Output the [x, y] coordinate of the center of the cell containing the given text.  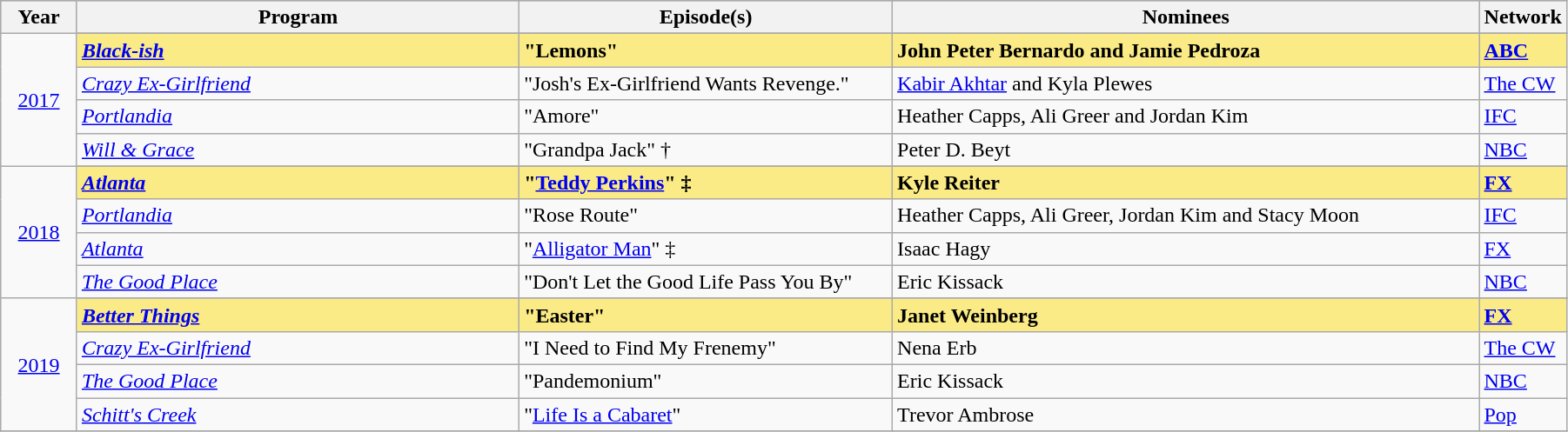
2017 [39, 100]
Schitt's Creek [298, 415]
2018 [39, 232]
Janet Weinberg [1186, 315]
Heather Capps, Ali Greer, Jordan Kim and Stacy Moon [1186, 216]
Black-ish [298, 50]
"Pandemonium" [707, 381]
Year [39, 17]
Heather Capps, Ali Greer and Jordan Kim [1186, 116]
John Peter Bernardo and Jamie Pedroza [1186, 50]
"Life Is a Cabaret" [707, 415]
Network [1523, 17]
"Amore" [707, 116]
Better Things [298, 315]
Kyle Reiter [1186, 183]
Peter D. Beyt [1186, 150]
Trevor Ambrose [1186, 415]
"Josh's Ex-Girlfriend Wants Revenge." [707, 83]
Nominees [1186, 17]
"Don't Let the Good Life Pass You By" [707, 282]
"Teddy Perkins" ‡ [707, 183]
"Easter" [707, 315]
"Lemons" [707, 50]
Will & Grace [298, 150]
"I Need to Find My Frenemy" [707, 348]
"Rose Route" [707, 216]
Nena Erb [1186, 348]
"Grandpa Jack" † [707, 150]
Pop [1523, 415]
Program [298, 17]
ABC [1523, 50]
2019 [39, 364]
Kabir Akhtar and Kyla Plewes [1186, 83]
Episode(s) [707, 17]
"Alligator Man" ‡ [707, 249]
Isaac Hagy [1186, 249]
